Output the (X, Y) coordinate of the center of the cell containing the given text.  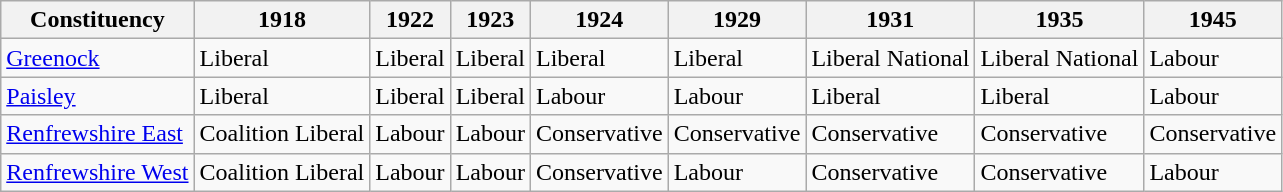
Greenock (98, 58)
Renfrewshire West (98, 172)
1924 (599, 20)
1929 (737, 20)
1931 (890, 20)
Constituency (98, 20)
Paisley (98, 96)
1923 (490, 20)
Renfrewshire East (98, 134)
1922 (410, 20)
1935 (1060, 20)
1918 (282, 20)
1945 (1213, 20)
